Detect which cell encompasses the target text, then output its (X, Y) center coordinate. 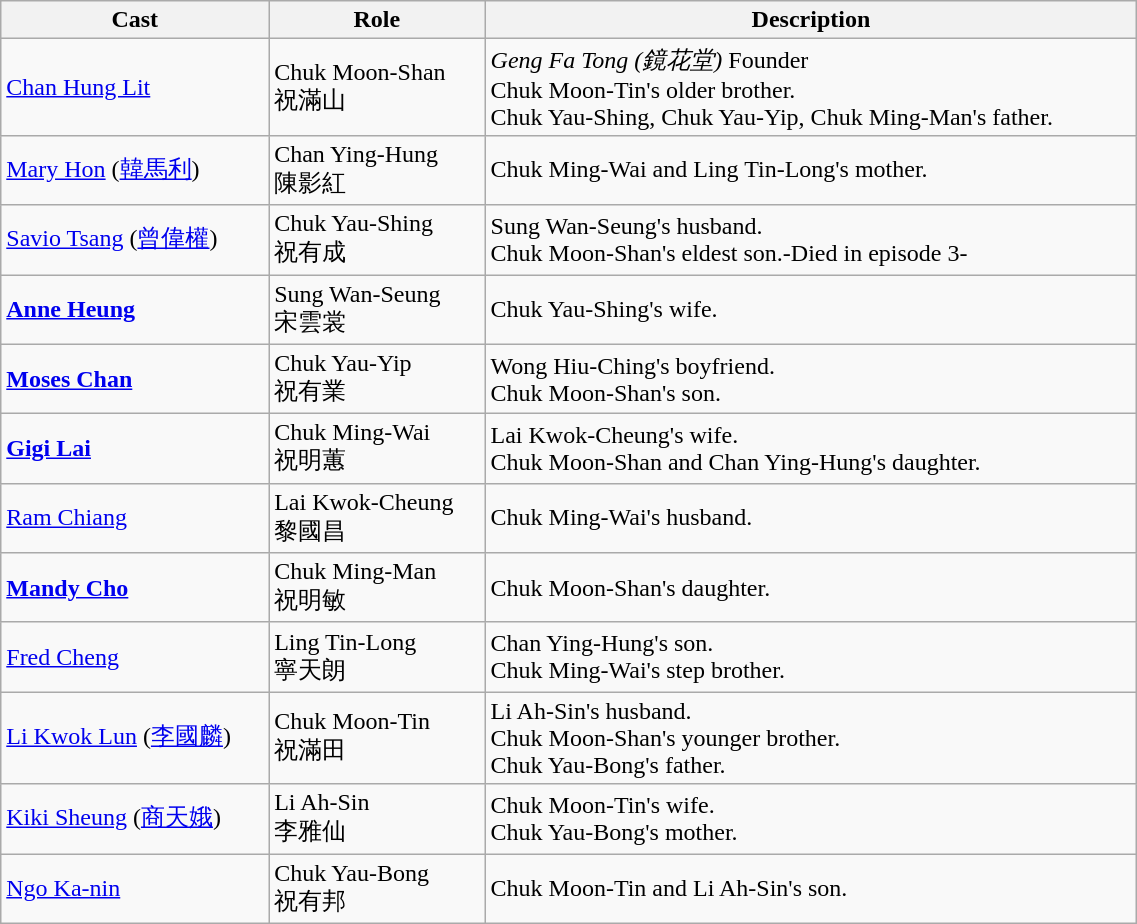
Chuk Yau-Bong 祝有邦 (377, 889)
Lai Kwok-Cheung's wife. Chuk Moon-Shan and Chan Ying-Hung's daughter. (811, 449)
Moses Chan (135, 379)
Chuk Moon-Tin's wife. Chuk Yau-Bong's mother. (811, 819)
Sung Wan-Seung's husband. Chuk Moon-Shan's eldest son.-Died in episode 3- (811, 240)
Wong Hiu-Ching's boyfriend. Chuk Moon-Shan's son. (811, 379)
Chuk Ming-Man 祝明敏 (377, 588)
Li Kwok Lun (李國麟) (135, 738)
Chuk Yau-Yip 祝有業 (377, 379)
Li Ah-Sin's husband. Chuk Moon-Shan's younger brother. Chuk Yau-Bong's father. (811, 738)
Description (811, 20)
Chan Ying-Hung 陳影紅 (377, 170)
Fred Cheng (135, 657)
Chuk Ming-Wai's husband. (811, 518)
Ngo Ka-nin (135, 889)
Chuk Moon-Tin and Li Ah-Sin's son. (811, 889)
Kiki Sheung (商天娥) (135, 819)
Ram Chiang (135, 518)
Chuk Moon-Shan's daughter. (811, 588)
Chuk Ming-Wai 祝明蕙 (377, 449)
Chuk Moon-Tin 祝滿田 (377, 738)
Chan Ying-Hung's son. Chuk Ming-Wai's step brother. (811, 657)
Savio Tsang (曾偉權) (135, 240)
Role (377, 20)
Lai Kwok-Cheung 黎國昌 (377, 518)
Anne Heung (135, 309)
Mandy Cho (135, 588)
Chuk Moon-Shan 祝滿山 (377, 88)
Mary Hon (韓馬利) (135, 170)
Chuk Yau-Shing's wife. (811, 309)
Chuk Ming-Wai and Ling Tin-Long's mother. (811, 170)
Ling Tin-Long 寧天朗 (377, 657)
Cast (135, 20)
Chan Hung Lit (135, 88)
Chuk Yau-Shing 祝有成 (377, 240)
Sung Wan-Seung 宋雲裳 (377, 309)
Li Ah-Sin 李雅仙 (377, 819)
Gigi Lai (135, 449)
Geng Fa Tong (鏡花堂) Founder Chuk Moon-Tin's older brother. Chuk Yau-Shing, Chuk Yau-Yip, Chuk Ming-Man's father. (811, 88)
